Return (X, Y) of the center of cell containing provided text 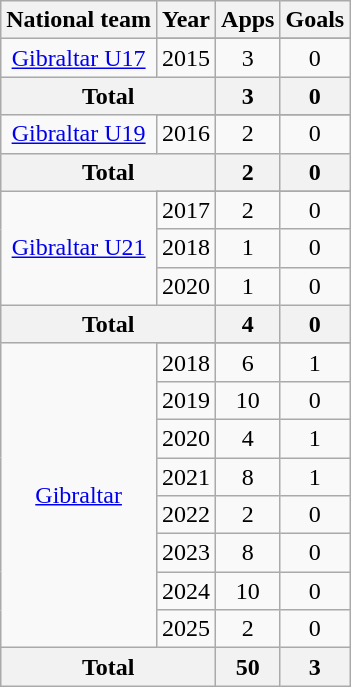
National team (79, 20)
2015 (186, 58)
Gibraltar U21 (79, 248)
50 (248, 667)
Gibraltar U17 (79, 58)
2021 (186, 477)
2022 (186, 515)
2019 (186, 400)
2024 (186, 591)
2025 (186, 629)
Goals (315, 20)
Gibraltar U19 (79, 134)
2017 (186, 210)
Year (186, 20)
6 (248, 362)
Gibraltar (79, 495)
Apps (248, 20)
2016 (186, 134)
2023 (186, 553)
